Provide the (x, y) coordinate of the cell's center where the given text is located.  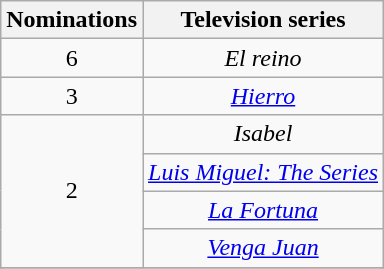
Venga Juan (262, 248)
La Fortuna (262, 210)
Hierro (262, 96)
3 (72, 96)
Television series (262, 20)
Nominations (72, 20)
6 (72, 58)
2 (72, 191)
Isabel (262, 134)
El reino (262, 58)
Luis Miguel: The Series (262, 172)
